Search for the cell housing the specified text and yield its [x, y] center coordinate. 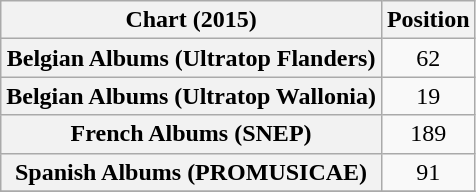
Position [428, 20]
Chart (2015) [192, 20]
91 [428, 172]
62 [428, 58]
Belgian Albums (Ultratop Flanders) [192, 58]
Belgian Albums (Ultratop Wallonia) [192, 96]
Spanish Albums (PROMUSICAE) [192, 172]
189 [428, 134]
19 [428, 96]
French Albums (SNEP) [192, 134]
